Pinpoint the cell where the given text exists, returning its (X, Y) midpoint coordinate. 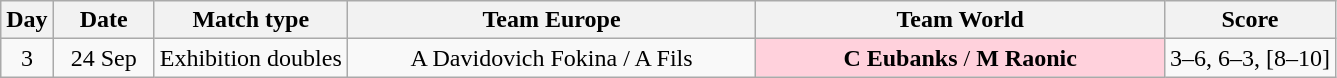
3–6, 6–3, [8–10] (1250, 58)
Exhibition doubles (250, 58)
Team World (960, 20)
3 (27, 58)
Team Europe (552, 20)
Day (27, 20)
Match type (250, 20)
24 Sep (104, 58)
Date (104, 20)
C Eubanks / M Raonic (960, 58)
A Davidovich Fokina / A Fils (552, 58)
Score (1250, 20)
